Detect which cell encompasses the target text, then output its (x, y) center coordinate. 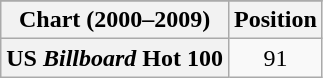
US Billboard Hot 100 (115, 58)
91 (276, 58)
Chart (2000–2009) (115, 20)
Position (276, 20)
